Output the [X, Y] coordinate of the center of the cell containing the given text.  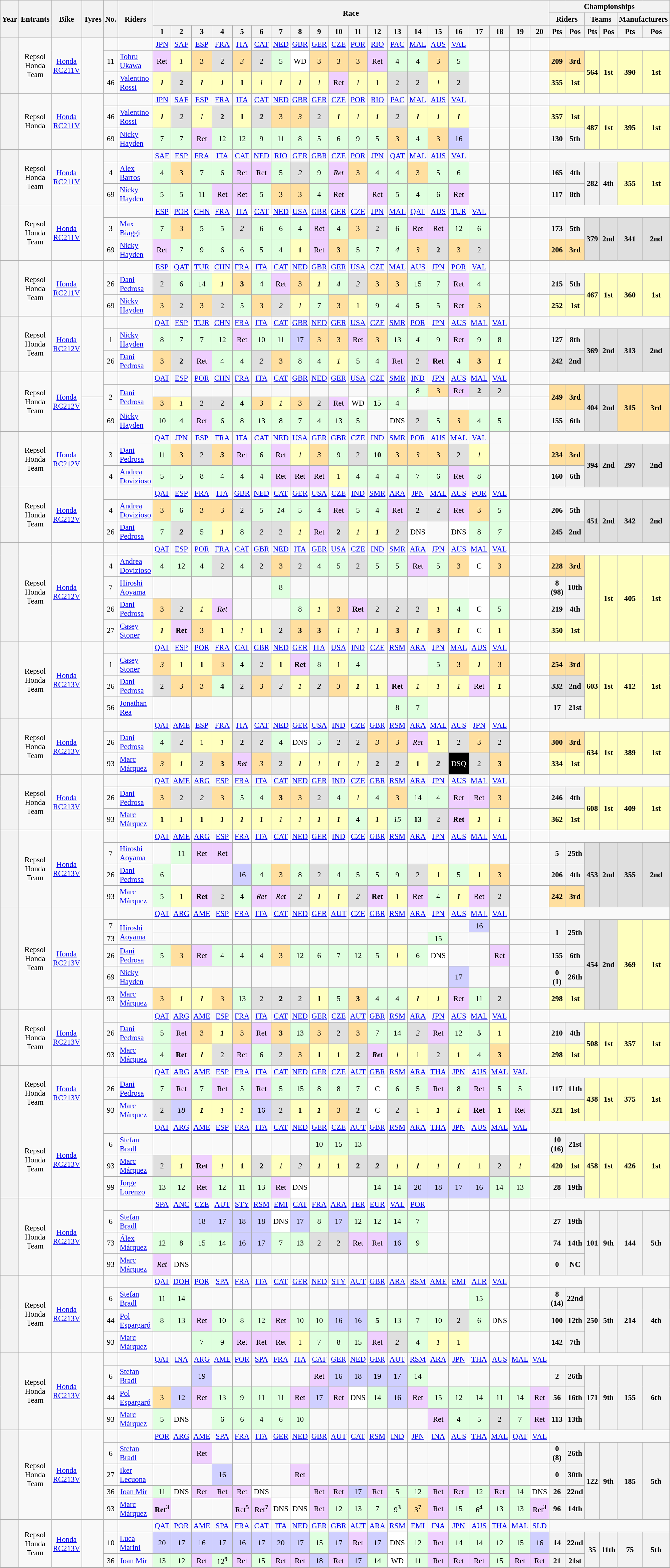
214 [630, 1320]
173 [557, 228]
Bike [67, 19]
10 (16) [557, 1144]
7th [575, 1342]
350 [557, 631]
334 [557, 764]
412 [630, 686]
16th [575, 1397]
603 [592, 686]
Race [351, 13]
101 [592, 1243]
144 [630, 1243]
420 [557, 1166]
0 (1) [557, 977]
332 [557, 686]
438 [592, 1100]
130 [557, 139]
390 [630, 72]
245 [557, 532]
634 [592, 752]
28 [557, 1188]
122 [592, 1481]
451 [592, 521]
409 [630, 809]
Alex Barros [135, 173]
252 [557, 306]
341 [630, 239]
342 [630, 521]
389 [630, 752]
12th [575, 1321]
ANC [182, 1204]
426 [630, 1166]
Championships [609, 7]
Tohru Ukawa [135, 61]
Ret7 [262, 1509]
Max Biaggi [135, 228]
37 [418, 1509]
375 [630, 1100]
113 [557, 1419]
165 [557, 173]
215 [557, 284]
321 [557, 1110]
127 [557, 340]
453 [592, 875]
234 [557, 455]
379 [592, 239]
297 [630, 465]
Repsol Honda [35, 122]
DOH [182, 1282]
8 (14) [557, 1299]
209 [557, 61]
Ret5 [242, 1509]
Luca Marini [135, 1543]
Iker Lecuona [135, 1475]
96 [557, 1509]
313 [630, 351]
Jonathan Rea [135, 708]
405 [630, 598]
Teams [601, 19]
394 [592, 465]
30th [575, 1475]
246 [557, 798]
74 [557, 1243]
467 [592, 294]
99 [110, 1188]
100 [557, 1321]
Year [10, 19]
250 [592, 1320]
ALR [479, 1282]
NC [575, 1265]
8 (98) [557, 588]
Manufacturers [644, 19]
458 [592, 1166]
228 [557, 566]
254 [557, 665]
SLD [539, 1526]
TER [358, 1204]
DSQ [459, 764]
404 [592, 408]
454 [592, 965]
No. [110, 19]
300 [557, 742]
Jorge Lorenzo [135, 1188]
10th [575, 588]
249 [557, 397]
129 [222, 1561]
35 [592, 1550]
171 [592, 1397]
142 [557, 1342]
EUR [377, 1204]
219 [557, 609]
282 [592, 184]
360 [630, 294]
75 [630, 1550]
13th [575, 1419]
64 [479, 1509]
508 [592, 1044]
608 [592, 809]
185 [630, 1481]
Entrants [35, 19]
395 [630, 128]
Álex Márquez [135, 1243]
160 [557, 476]
487 [592, 128]
315 [630, 408]
564 [592, 72]
21 [557, 1561]
362 [557, 819]
0 (8) [557, 1453]
Tyres [92, 19]
210 [557, 1033]
